Find where the given text appears and provide that cell's center as [X, Y] coordinate. 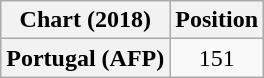
Portugal (AFP) [86, 58]
Position [217, 20]
151 [217, 58]
Chart (2018) [86, 20]
